Scan for the cell matching the given text and deliver its (x, y) coordinate at center. 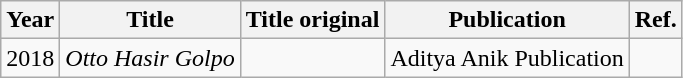
Publication (507, 20)
Year (30, 20)
Title (150, 20)
Aditya Anik Publication (507, 58)
2018 (30, 58)
Ref. (656, 20)
Otto Hasir Golpo (150, 58)
Title original (312, 20)
